Pinpoint the cell where the given text exists, returning its (x, y) midpoint coordinate. 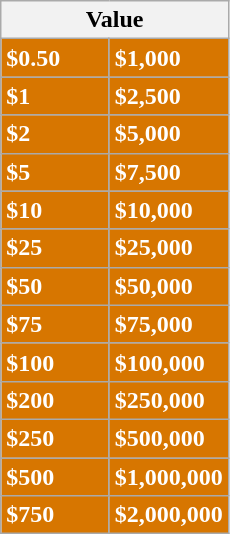
$2 (56, 134)
$500 (56, 477)
$50 (56, 286)
Value (115, 20)
$100 (56, 362)
$0.50 (56, 58)
$5,000 (168, 134)
$25 (56, 248)
$7,500 (168, 172)
$75,000 (168, 324)
$1,000,000 (168, 477)
$2,000,000 (168, 515)
$100,000 (168, 362)
$750 (56, 515)
$250 (56, 438)
$500,000 (168, 438)
$250,000 (168, 400)
$10,000 (168, 210)
$50,000 (168, 286)
$25,000 (168, 248)
$75 (56, 324)
$10 (56, 210)
$2,500 (168, 96)
$1 (56, 96)
$200 (56, 400)
$5 (56, 172)
$1,000 (168, 58)
